Capture the cell that displays the provided text and extract its [x, y] central coordinate. 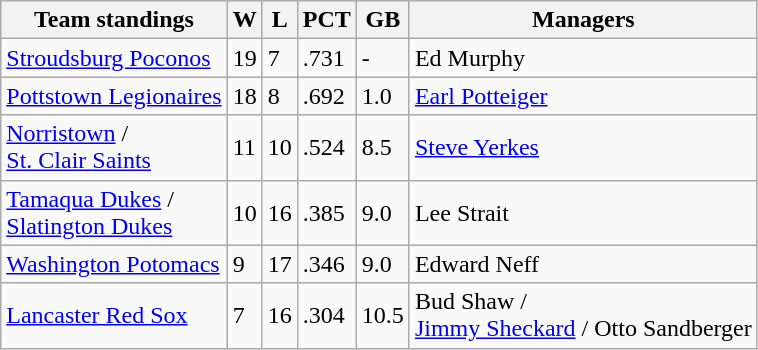
Edward Neff [583, 264]
11 [244, 148]
W [244, 20]
Lee Strait [583, 212]
.692 [326, 96]
GB [382, 20]
19 [244, 58]
Stroudsburg Poconos [114, 58]
Washington Potomacs [114, 264]
.731 [326, 58]
1.0 [382, 96]
.304 [326, 316]
.346 [326, 264]
.385 [326, 212]
PCT [326, 20]
Tamaqua Dukes / Slatington Dukes [114, 212]
Bud Shaw / Jimmy Sheckard / Otto Sandberger [583, 316]
Ed Murphy [583, 58]
8.5 [382, 148]
Lancaster Red Sox [114, 316]
.524 [326, 148]
Pottstown Legionaires [114, 96]
Norristown / St. Clair Saints [114, 148]
8 [280, 96]
Team standings [114, 20]
Managers [583, 20]
18 [244, 96]
Earl Potteiger [583, 96]
17 [280, 264]
Steve Yerkes [583, 148]
- [382, 58]
9 [244, 264]
10.5 [382, 316]
L [280, 20]
